Find where the given text appears and provide that cell's center as (x, y) coordinate. 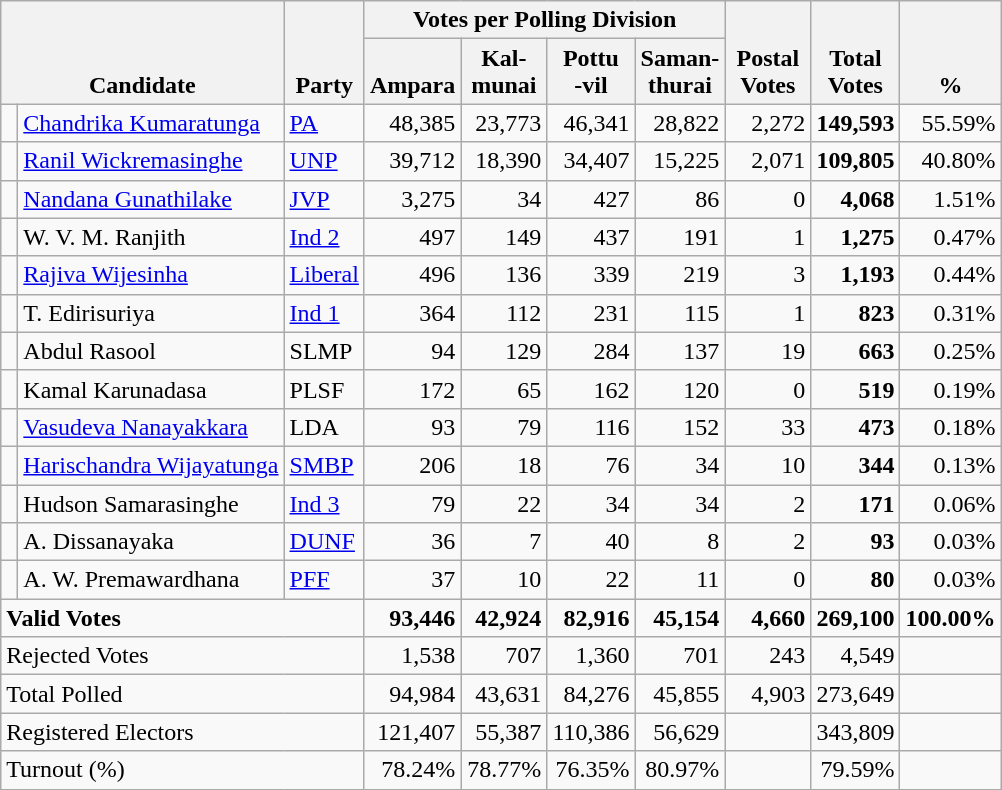
45,855 (680, 694)
343,809 (856, 732)
191 (680, 237)
8 (680, 542)
A. W. Premawardhana (151, 580)
39,712 (412, 161)
78.77% (504, 770)
172 (412, 389)
Liberal (324, 275)
% (950, 52)
Party (324, 52)
W. V. M. Ranjith (151, 237)
LDA (324, 427)
0.19% (950, 389)
206 (412, 465)
94,984 (412, 694)
PostalVotes (768, 52)
3,275 (412, 199)
Rajiva Wijesinha (151, 275)
496 (412, 275)
0.13% (950, 465)
76.35% (591, 770)
55.59% (950, 123)
Ampara (412, 72)
149,593 (856, 123)
707 (504, 656)
SLMP (324, 351)
137 (680, 351)
Ranil Wickremasinghe (151, 161)
JVP (324, 199)
171 (856, 503)
Valid Votes (183, 618)
4,903 (768, 694)
Total Votes (856, 52)
Harischandra Wijayatunga (151, 465)
15,225 (680, 161)
80.97% (680, 770)
121,407 (412, 732)
PA (324, 123)
116 (591, 427)
40 (591, 542)
79.59% (856, 770)
4,660 (768, 618)
473 (856, 427)
Kal-munai (504, 72)
Nandana Gunathilake (151, 199)
Abdul Rasool (151, 351)
36 (412, 542)
Ind 1 (324, 313)
33 (768, 427)
SMBP (324, 465)
PFF (324, 580)
273,649 (856, 694)
DUNF (324, 542)
1,538 (412, 656)
136 (504, 275)
A. Dissanayaka (151, 542)
T. Edirisuriya (151, 313)
80 (856, 580)
19 (768, 351)
PLSF (324, 389)
18 (504, 465)
Saman-thurai (680, 72)
269,100 (856, 618)
40.80% (950, 161)
0.18% (950, 427)
129 (504, 351)
Ind 2 (324, 237)
28,822 (680, 123)
0.06% (950, 503)
45,154 (680, 618)
284 (591, 351)
231 (591, 313)
112 (504, 313)
46,341 (591, 123)
Ind 3 (324, 503)
Candidate (142, 52)
1,193 (856, 275)
120 (680, 389)
37 (412, 580)
Votes per Polling Division (544, 20)
823 (856, 313)
0.25% (950, 351)
2,071 (768, 161)
497 (412, 237)
0.31% (950, 313)
2,272 (768, 123)
1,360 (591, 656)
1.51% (950, 199)
65 (504, 389)
UNP (324, 161)
Hudson Samarasinghe (151, 503)
42,924 (504, 618)
78.24% (412, 770)
86 (680, 199)
100.00% (950, 618)
Rejected Votes (183, 656)
Vasudeva Nanayakkara (151, 427)
344 (856, 465)
1,275 (856, 237)
701 (680, 656)
Turnout (%) (183, 770)
23,773 (504, 123)
162 (591, 389)
11 (680, 580)
48,385 (412, 123)
94 (412, 351)
34,407 (591, 161)
110,386 (591, 732)
364 (412, 313)
18,390 (504, 161)
0.47% (950, 237)
76 (591, 465)
84,276 (591, 694)
152 (680, 427)
56,629 (680, 732)
Pottu-vil (591, 72)
149 (504, 237)
Chandrika Kumaratunga (151, 123)
339 (591, 275)
43,631 (504, 694)
437 (591, 237)
55,387 (504, 732)
663 (856, 351)
219 (680, 275)
82,916 (591, 618)
Kamal Karunadasa (151, 389)
519 (856, 389)
109,805 (856, 161)
93,446 (412, 618)
3 (768, 275)
4,549 (856, 656)
Total Polled (183, 694)
243 (768, 656)
427 (591, 199)
Registered Electors (183, 732)
115 (680, 313)
0.44% (950, 275)
7 (504, 542)
4,068 (856, 199)
